Return [x, y] of the center of cell containing provided text 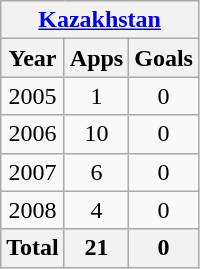
6 [96, 172]
Apps [96, 58]
1 [96, 96]
Total [33, 248]
2005 [33, 96]
10 [96, 134]
2006 [33, 134]
4 [96, 210]
Goals [164, 58]
2008 [33, 210]
Kazakhstan [100, 20]
21 [96, 248]
Year [33, 58]
2007 [33, 172]
